Determine the [x, y] coordinate at the center of the cell enclosing the given text.  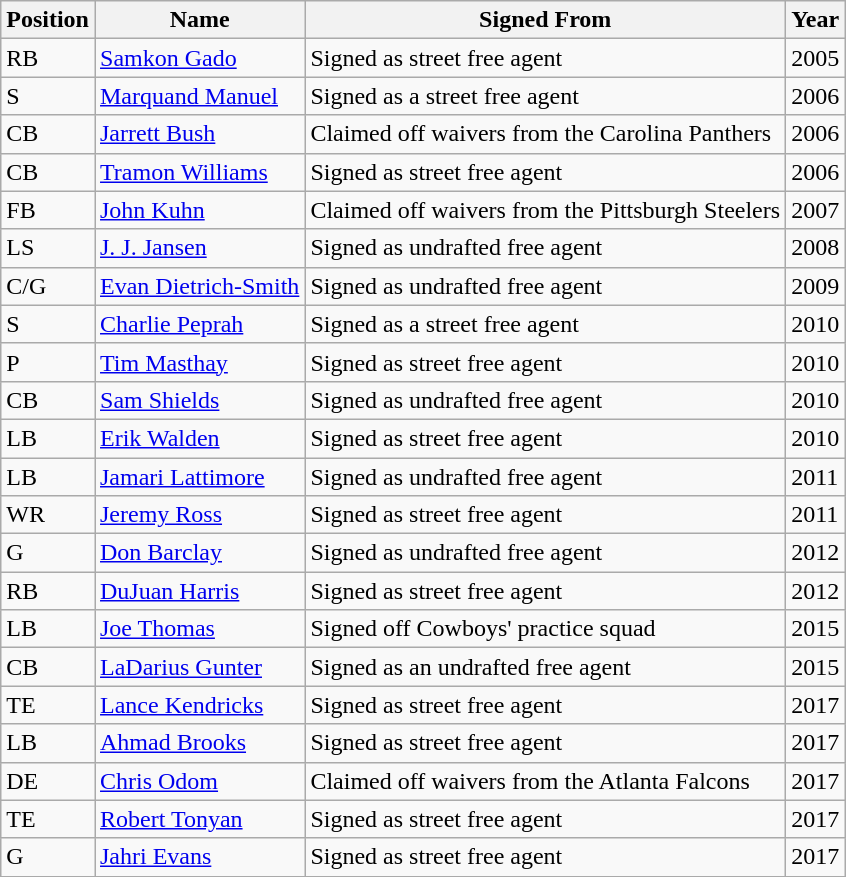
LaDarius Gunter [199, 667]
DuJuan Harris [199, 591]
Claimed off waivers from the Carolina Panthers [546, 134]
Jamari Lattimore [199, 477]
2008 [816, 248]
Claimed off waivers from the Atlanta Falcons [546, 781]
DE [48, 781]
2007 [816, 210]
Jeremy Ross [199, 515]
FB [48, 210]
Evan Dietrich-Smith [199, 286]
2009 [816, 286]
Claimed off waivers from the Pittsburgh Steelers [546, 210]
Ahmad Brooks [199, 743]
Signed From [546, 20]
Sam Shields [199, 400]
C/G [48, 286]
Marquand Manuel [199, 96]
Lance Kendricks [199, 705]
Year [816, 20]
Signed as an undrafted free agent [546, 667]
Position [48, 20]
WR [48, 515]
Charlie Peprah [199, 324]
2005 [816, 58]
Joe Thomas [199, 629]
Chris Odom [199, 781]
Signed off Cowboys' practice squad [546, 629]
Name [199, 20]
Samkon Gado [199, 58]
J. J. Jansen [199, 248]
Erik Walden [199, 438]
LS [48, 248]
John Kuhn [199, 210]
Tramon Williams [199, 172]
Jahri Evans [199, 857]
Tim Masthay [199, 362]
Jarrett Bush [199, 134]
Don Barclay [199, 553]
Robert Tonyan [199, 819]
P [48, 362]
